Find where the given text appears and provide that cell's center as (x, y) coordinate. 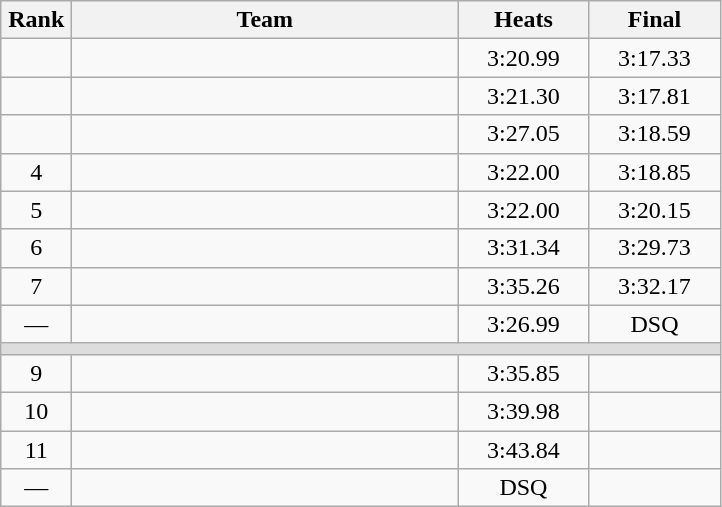
3:26.99 (524, 324)
3:39.98 (524, 411)
7 (36, 286)
3:17.33 (654, 58)
Final (654, 20)
9 (36, 373)
3:31.34 (524, 248)
3:29.73 (654, 248)
10 (36, 411)
3:27.05 (524, 134)
3:35.26 (524, 286)
Heats (524, 20)
6 (36, 248)
3:18.85 (654, 172)
3:20.15 (654, 210)
3:17.81 (654, 96)
3:35.85 (524, 373)
Rank (36, 20)
3:20.99 (524, 58)
Team (265, 20)
3:21.30 (524, 96)
11 (36, 449)
3:43.84 (524, 449)
5 (36, 210)
3:32.17 (654, 286)
3:18.59 (654, 134)
4 (36, 172)
